From the cell containing the given text, extract its center point as (x, y) coordinate. 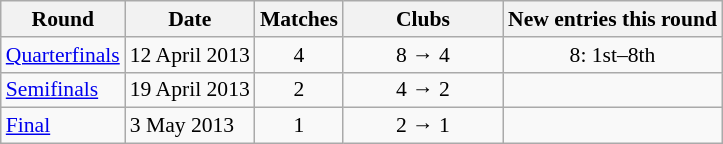
Matches (299, 19)
3 May 2013 (190, 126)
Round (63, 19)
Clubs (423, 19)
1 (299, 126)
8 → 4 (423, 55)
4 → 2 (423, 90)
Final (63, 126)
12 April 2013 (190, 55)
8: 1st–8th (612, 55)
2 → 1 (423, 126)
Semifinals (63, 90)
Quarterfinals (63, 55)
19 April 2013 (190, 90)
Date (190, 19)
4 (299, 55)
2 (299, 90)
New entries this round (612, 19)
